Pinpoint the cell where the given text exists, returning its [X, Y] midpoint coordinate. 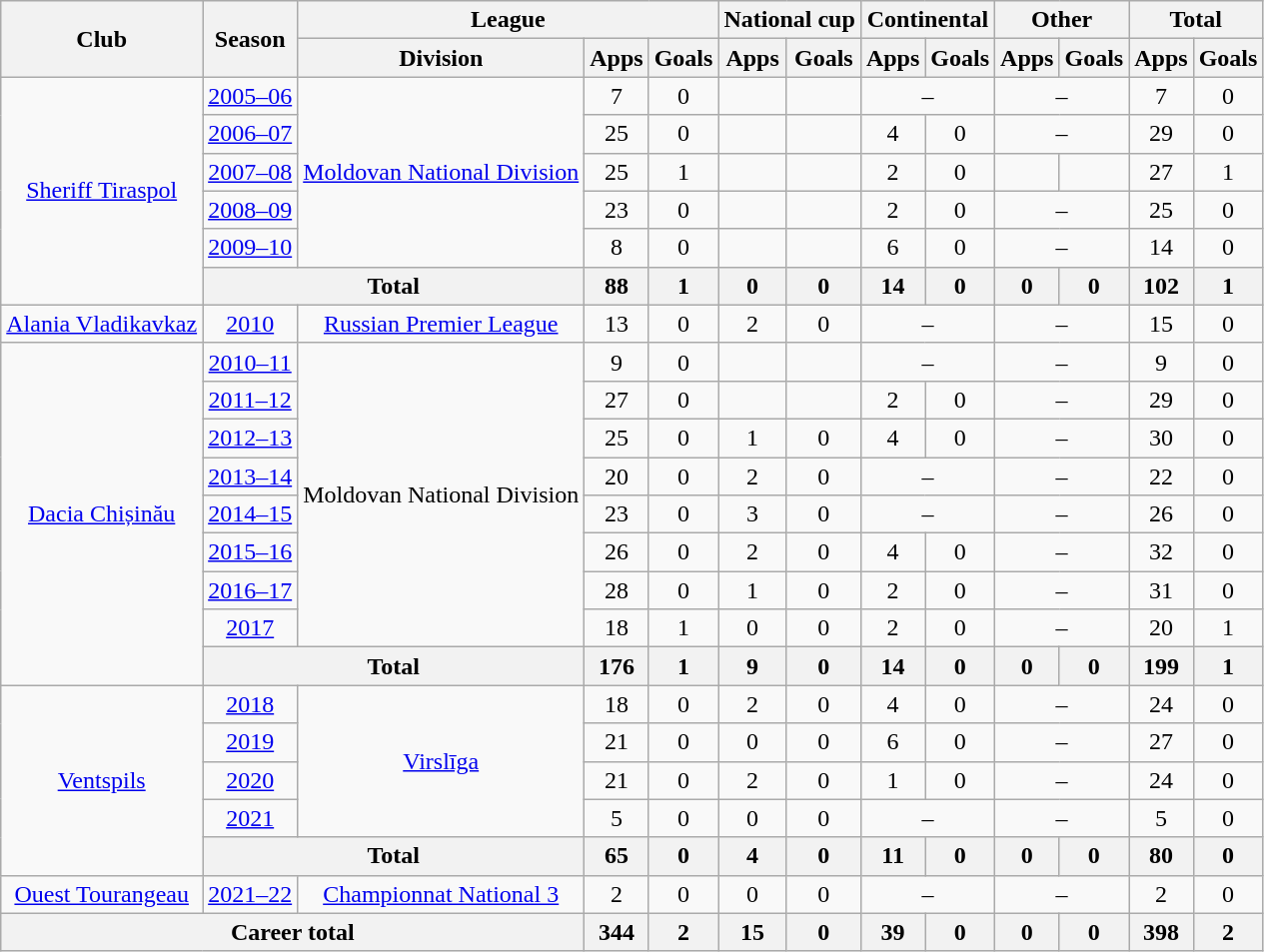
2020 [250, 780]
32 [1161, 552]
88 [617, 286]
Ventspils [102, 780]
2021–22 [250, 894]
2016–17 [250, 590]
National cup [789, 20]
11 [892, 856]
2009–10 [250, 248]
Virslīga [442, 761]
2006–07 [250, 134]
League [508, 20]
199 [1161, 666]
22 [1161, 476]
31 [1161, 590]
13 [617, 324]
Russian Premier League [442, 324]
Championnat National 3 [442, 894]
Dacia Chișinău [102, 513]
Other [1062, 20]
2007–08 [250, 172]
39 [892, 932]
Alania Vladikavkaz [102, 324]
2012–13 [250, 438]
102 [1161, 286]
2018 [250, 704]
2021 [250, 818]
398 [1161, 932]
Club [102, 39]
Continental [927, 20]
Career total [293, 932]
2019 [250, 742]
2008–09 [250, 210]
Division [442, 58]
Season [250, 39]
28 [617, 590]
2010 [250, 324]
80 [1161, 856]
2013–14 [250, 476]
30 [1161, 438]
2010–11 [250, 362]
3 [752, 514]
65 [617, 856]
Ouest Tourangeau [102, 894]
176 [617, 666]
2015–16 [250, 552]
344 [617, 932]
2005–06 [250, 96]
2011–12 [250, 400]
8 [617, 248]
Sheriff Tiraspol [102, 191]
2014–15 [250, 514]
2017 [250, 628]
